Scan for the cell matching the given text and deliver its (X, Y) coordinate at center. 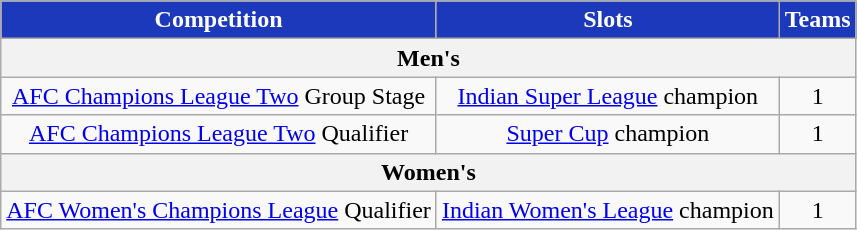
AFC Champions League Two Qualifier (219, 134)
Super Cup champion (608, 134)
Women's (428, 172)
AFC Champions League Two Group Stage (219, 96)
Slots (608, 20)
Indian Women's League champion (608, 210)
Men's (428, 58)
Competition (219, 20)
Teams (818, 20)
AFC Women's Champions League Qualifier (219, 210)
Indian Super League champion (608, 96)
